Detect which cell encompasses the target text, then output its (x, y) center coordinate. 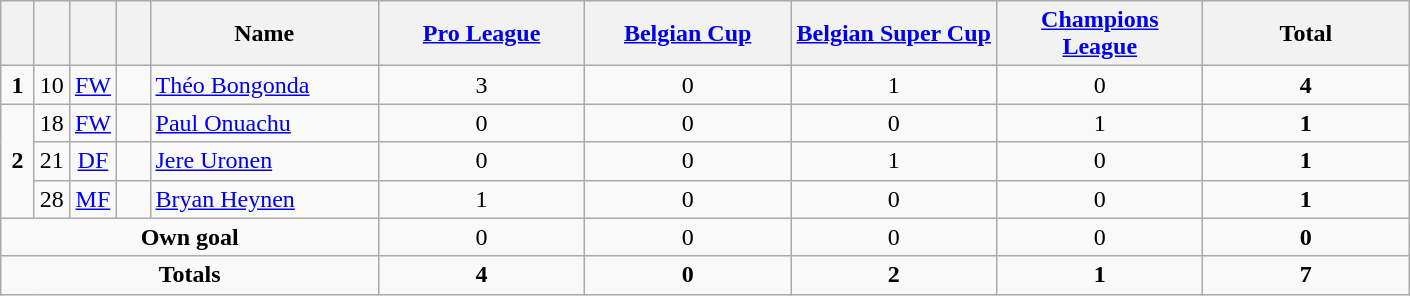
Totals (190, 275)
3 (482, 85)
Paul Onuachu (264, 123)
Belgian Super Cup (894, 34)
Own goal (190, 237)
Jere Uronen (264, 161)
Bryan Heynen (264, 199)
Name (264, 34)
Total (1306, 34)
MF (92, 199)
DF (92, 161)
Pro League (482, 34)
Champions League (1100, 34)
10 (52, 85)
18 (52, 123)
21 (52, 161)
Belgian Cup (688, 34)
7 (1306, 275)
28 (52, 199)
Théo Bongonda (264, 85)
